Detect which cell encompasses the target text, then output its (x, y) center coordinate. 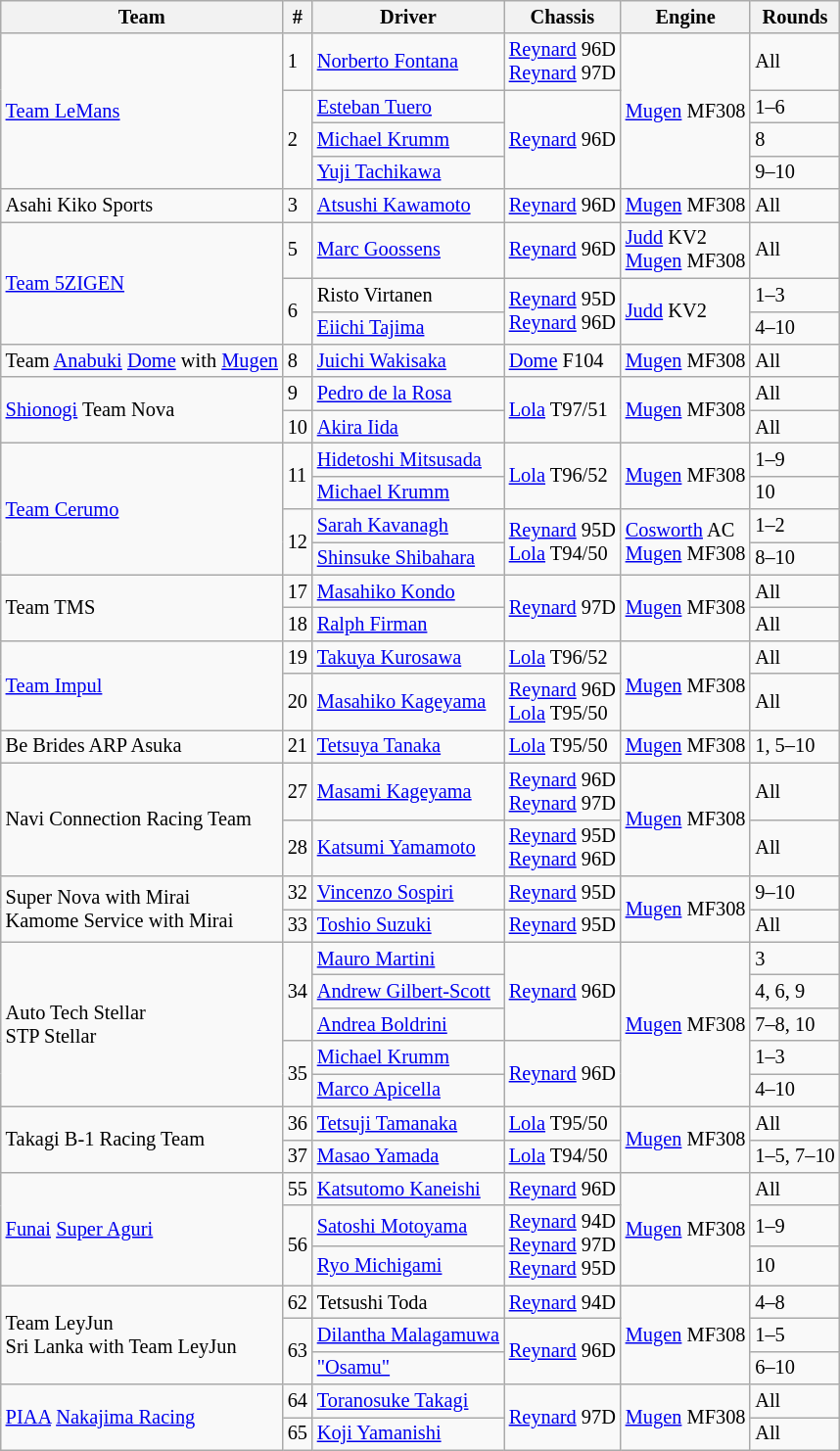
36 (298, 1123)
Koji Yamanishi (408, 1433)
Reynard 94D (562, 1302)
1–5, 7–10 (795, 1156)
Esteban Tuero (408, 107)
Tetsushi Toda (408, 1302)
18 (298, 624)
Team LeyJunSri Lanka with Team LeyJun (142, 1335)
2 (298, 139)
Dome F104 (562, 360)
19 (298, 657)
Asahi Kiko Sports (142, 206)
Risto Virtanen (408, 295)
1–2 (795, 526)
Ryo Michigami (408, 1265)
"Osamu" (408, 1368)
9 (298, 394)
Reynard 96DLola T95/50 (562, 702)
Eiichi Tajima (408, 328)
27 (298, 791)
Takagi B-1 Racing Team (142, 1140)
32 (298, 892)
Dilantha Malagamuwa (408, 1334)
20 (298, 702)
Toranosuke Takagi (408, 1401)
Reynard 95DLola T94/50 (562, 542)
Masahiko Kageyama (408, 702)
Katsutomo Kaneishi (408, 1189)
Atsushi Kawamoto (408, 206)
5 (298, 250)
Juichi Wakisaka (408, 360)
Team Cerumo (142, 509)
6 (298, 311)
21 (298, 746)
Vincenzo Sospiri (408, 892)
# (298, 17)
Reynard 94DReynard 97DReynard 95D (562, 1245)
Team LeMans (142, 112)
1, 5–10 (795, 746)
Masao Yamada (408, 1156)
62 (298, 1302)
Be Brides ARP Asuka (142, 746)
55 (298, 1189)
4, 6, 9 (795, 991)
Takuya Kurosawa (408, 657)
Team 5ZIGEN (142, 282)
Toshio Suzuki (408, 925)
17 (298, 591)
1 (298, 62)
Judd KV2 (685, 311)
35 (298, 1073)
Ralph Firman (408, 624)
Funai Super Aguri (142, 1228)
Masahiko Kondo (408, 591)
Sarah Kavanagh (408, 526)
1–6 (795, 107)
65 (298, 1433)
Cosworth ACMugen MF308 (685, 542)
63 (298, 1351)
Driver (408, 17)
Shinsuke Shibahara (408, 558)
Tetsuya Tanaka (408, 746)
Hidetoshi Mitsusada (408, 459)
Katsumi Yamamoto (408, 848)
Rounds (795, 17)
Engine (685, 17)
1–5 (795, 1334)
34 (298, 991)
Chassis (562, 17)
Auto Tech StellarSTP Stellar (142, 1024)
Marco Apicella (408, 1090)
Lola T97/51 (562, 409)
64 (298, 1401)
Team TMS (142, 607)
Judd KV2Mugen MF308 (685, 250)
Team Impul (142, 685)
37 (298, 1156)
Mauro Martini (408, 959)
11 (298, 476)
Andrew Gilbert-Scott (408, 991)
Andrea Boldrini (408, 1024)
Norberto Fontana (408, 62)
Tetsuji Tamanaka (408, 1123)
4–8 (795, 1302)
Satoshi Motoyama (408, 1226)
Team Anabuki Dome with Mugen (142, 360)
Yuji Tachikawa (408, 172)
Masami Kageyama (408, 791)
7–8, 10 (795, 1024)
Team (142, 17)
Super Nova with MiraiKamome Service with Mirai (142, 909)
56 (298, 1245)
Lola T94/50 (562, 1156)
Akira Iida (408, 427)
28 (298, 848)
8–10 (795, 558)
Navi Connection Racing Team (142, 819)
12 (298, 542)
Pedro de la Rosa (408, 394)
PIAA Nakajima Racing (142, 1418)
Shionogi Team Nova (142, 409)
33 (298, 925)
Marc Goossens (408, 250)
6–10 (795, 1368)
